Scan for the cell matching the given text and deliver its (x, y) coordinate at center. 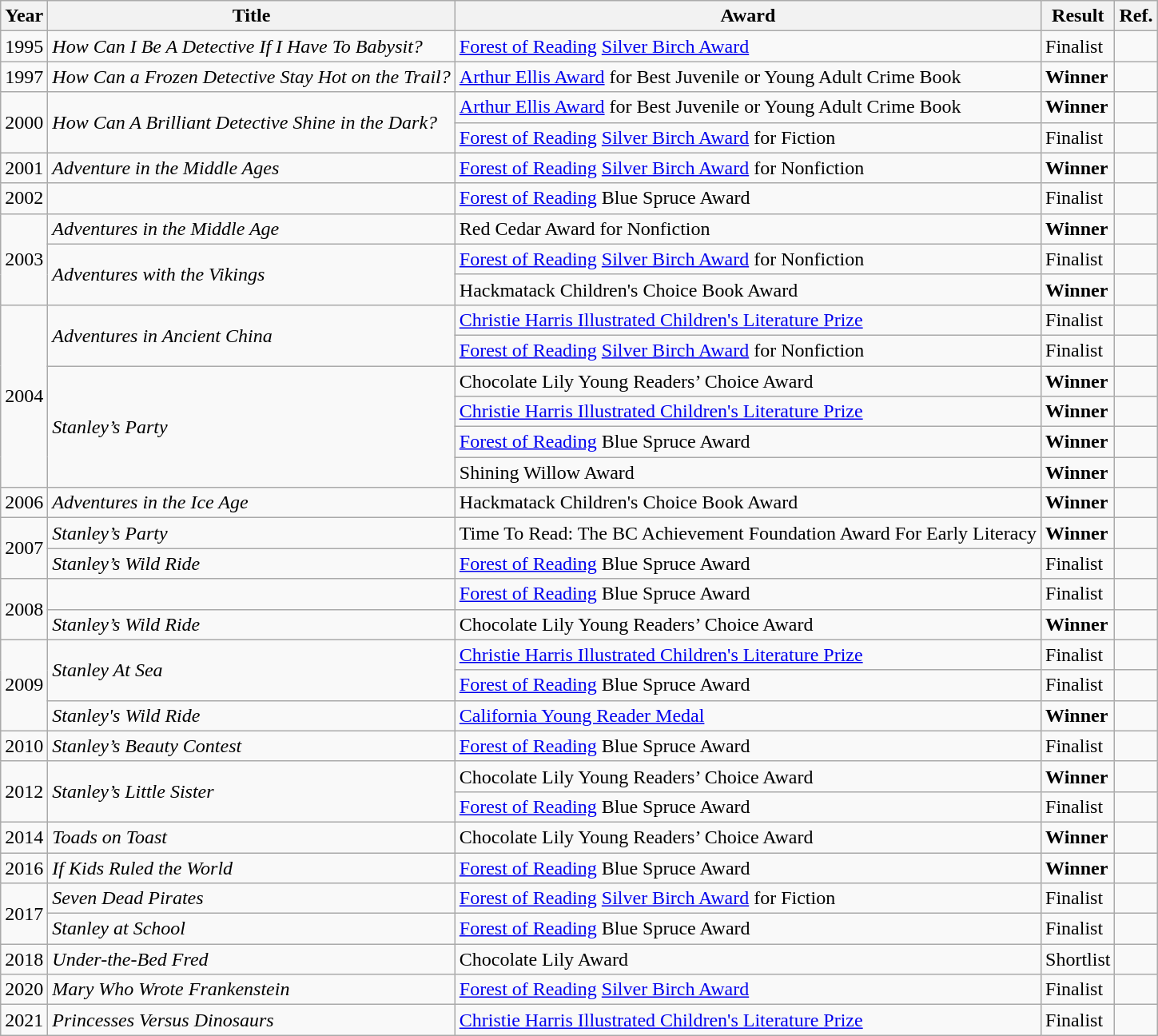
Adventures in the Ice Age (251, 503)
Award (748, 16)
Title (251, 16)
Adventures with the Vikings (251, 274)
2008 (24, 609)
Year (24, 16)
Chocolate Lily Award (748, 959)
Red Cedar Award for Nonfiction (748, 229)
Stanley at School (251, 929)
If Kids Ruled the World (251, 867)
Adventures in Ancient China (251, 335)
Time To Read: The BC Achievement Foundation Award For Early Literacy (748, 533)
2021 (24, 1020)
2000 (24, 122)
Stanley At Sea (251, 670)
2004 (24, 396)
Shortlist (1078, 959)
2020 (24, 990)
Adventure in the Middle Ages (251, 168)
2003 (24, 259)
2009 (24, 685)
California Young Reader Medal (748, 715)
Mary Who Wrote Frankenstein (251, 990)
How Can A Brilliant Detective Shine in the Dark? (251, 122)
2014 (24, 837)
How Can I Be A Detective If I Have To Babysit? (251, 46)
Adventures in the Middle Age (251, 229)
Stanley's Wild Ride (251, 715)
1997 (24, 77)
2006 (24, 503)
Result (1078, 16)
1995 (24, 46)
2016 (24, 867)
2018 (24, 959)
2010 (24, 746)
Stanley’s Little Sister (251, 791)
Shining Willow Award (748, 472)
Princesses Versus Dinosaurs (251, 1020)
2017 (24, 914)
2001 (24, 168)
Stanley’s Beauty Contest (251, 746)
Ref. (1136, 16)
2007 (24, 548)
2012 (24, 791)
Toads on Toast (251, 837)
How Can a Frozen Detective Stay Hot on the Trail? (251, 77)
Under-the-Bed Fred (251, 959)
2002 (24, 198)
Seven Dead Pirates (251, 899)
